Return (x, y) of the center of cell containing provided text 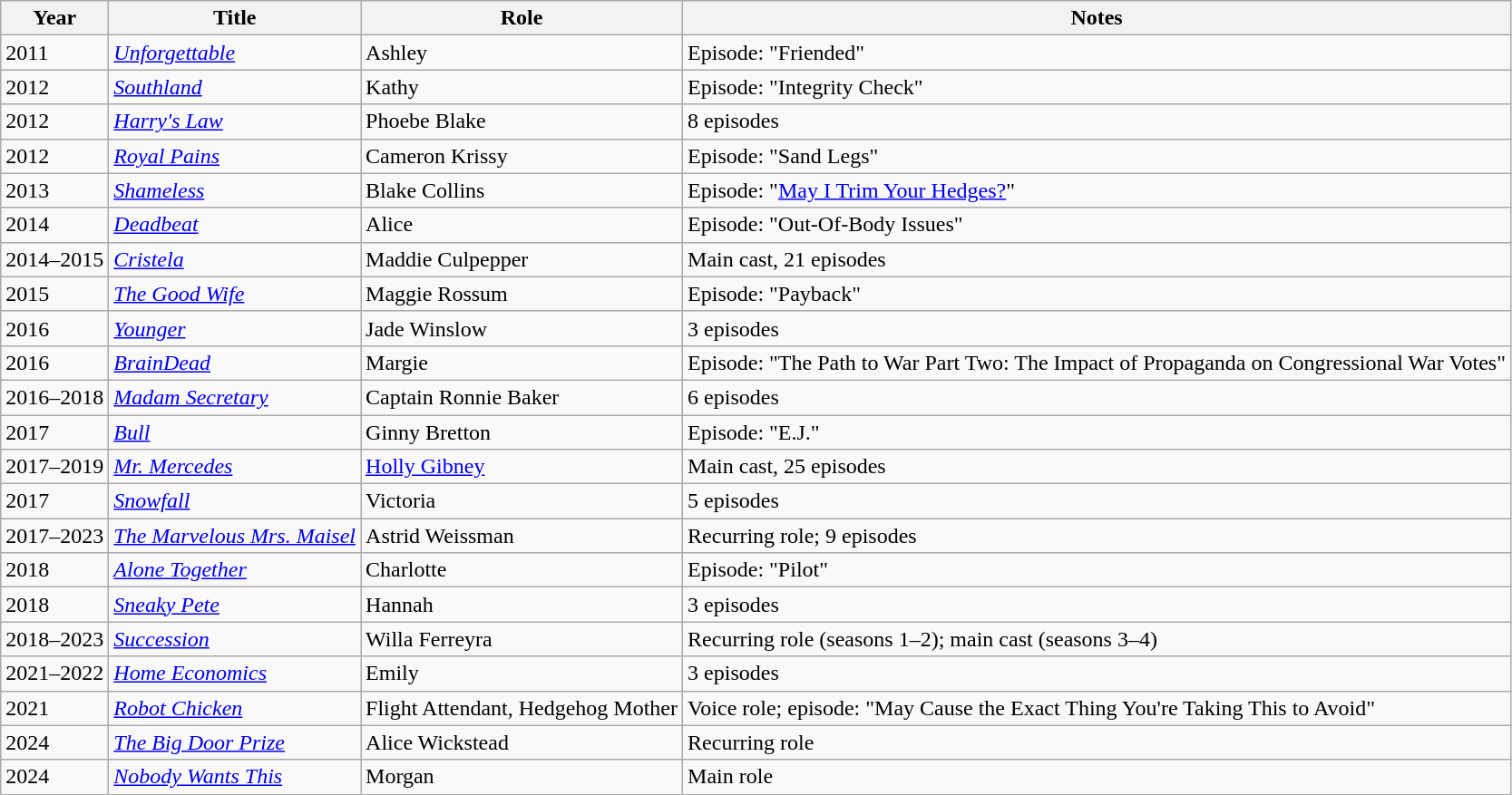
Phoebe Blake (522, 121)
Alice Wickstead (522, 742)
BrainDead (235, 363)
Deadbeat (235, 225)
2011 (54, 53)
Flight Attendant, Hedgehog Mother (522, 708)
Main cast, 25 episodes (1097, 467)
Madam Secretary (235, 397)
Hannah (522, 605)
Episode: "May I Trim Your Hedges?" (1097, 190)
Captain Ronnie Baker (522, 397)
Morgan (522, 777)
Cameron Krissy (522, 156)
Astrid Weissman (522, 536)
Notes (1097, 18)
2015 (54, 294)
Episode: "Friended" (1097, 53)
Episode: "Out-Of-Body Issues" (1097, 225)
2013 (54, 190)
Jade Winslow (522, 328)
Southland (235, 87)
Main cast, 21 episodes (1097, 259)
Victoria (522, 501)
Recurring role (seasons 1–2); main cast (seasons 3–4) (1097, 639)
Younger (235, 328)
Blake Collins (522, 190)
Episode: "Pilot" (1097, 570)
Kathy (522, 87)
Margie (522, 363)
Episode: "Integrity Check" (1097, 87)
6 episodes (1097, 397)
Episode: "The Path to War Part Two: The Impact of Propaganda on Congressional War Votes" (1097, 363)
5 episodes (1097, 501)
The Good Wife (235, 294)
Ashley (522, 53)
Alone Together (235, 570)
Shameless (235, 190)
Mr. Mercedes (235, 467)
Role (522, 18)
Year (54, 18)
Voice role; episode: "May Cause the Exact Thing You're Taking This to Avoid" (1097, 708)
The Big Door Prize (235, 742)
Succession (235, 639)
Recurring role (1097, 742)
Sneaky Pete (235, 605)
2014–2015 (54, 259)
Ginny Bretton (522, 432)
Alice (522, 225)
2021–2022 (54, 674)
Recurring role; 9 episodes (1097, 536)
2018–2023 (54, 639)
2016–2018 (54, 397)
2017–2019 (54, 467)
Unforgettable (235, 53)
Title (235, 18)
Robot Chicken (235, 708)
Willa Ferreyra (522, 639)
Nobody Wants This (235, 777)
Charlotte (522, 570)
Royal Pains (235, 156)
Emily (522, 674)
Bull (235, 432)
Main role (1097, 777)
Episode: "Sand Legs" (1097, 156)
Snowfall (235, 501)
Maggie Rossum (522, 294)
The Marvelous Mrs. Maisel (235, 536)
Holly Gibney (522, 467)
2017–2023 (54, 536)
Harry's Law (235, 121)
2021 (54, 708)
Episode: "Payback" (1097, 294)
Home Economics (235, 674)
Maddie Culpepper (522, 259)
Episode: "E.J." (1097, 432)
8 episodes (1097, 121)
2014 (54, 225)
Cristela (235, 259)
